Pinpoint the cell where the given text exists, returning its [x, y] midpoint coordinate. 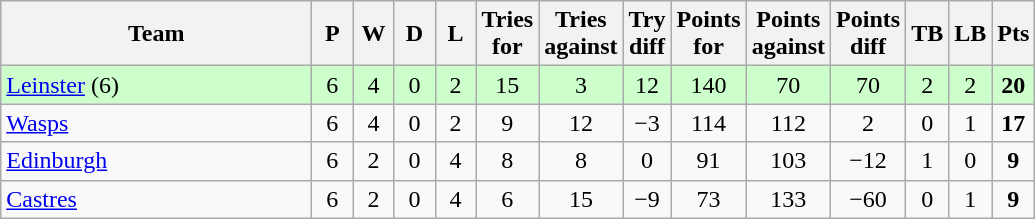
Pts [1014, 34]
133 [788, 199]
−9 [647, 199]
140 [708, 85]
−3 [647, 123]
20 [1014, 85]
91 [708, 161]
Tries against [581, 34]
103 [788, 161]
Points for [708, 34]
114 [708, 123]
Points diff [868, 34]
TB [928, 34]
112 [788, 123]
Castres [156, 199]
73 [708, 199]
−60 [868, 199]
P [332, 34]
17 [1014, 123]
W [374, 34]
Try diff [647, 34]
Leinster (6) [156, 85]
Wasps [156, 123]
Points against [788, 34]
L [456, 34]
−12 [868, 161]
D [414, 34]
3 [581, 85]
LB [970, 34]
Tries for [508, 34]
Edinburgh [156, 161]
Team [156, 34]
